Capture the cell that displays the provided text and extract its [x, y] central coordinate. 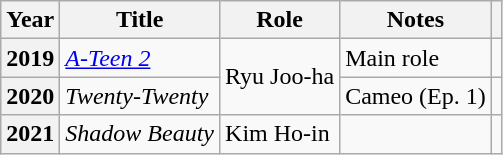
Shadow Beauty [140, 134]
A-Teen 2 [140, 58]
Cameo (Ep. 1) [416, 96]
Role [280, 20]
2019 [30, 58]
Ryu Joo-ha [280, 77]
2021 [30, 134]
Kim Ho-in [280, 134]
Notes [416, 20]
Main role [416, 58]
2020 [30, 96]
Twenty-Twenty [140, 96]
Year [30, 20]
Title [140, 20]
